Extract the (x, y) coordinate from the center of the cell holding the provided text.  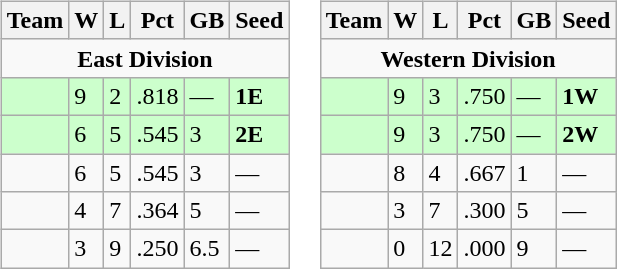
1 (534, 173)
2 (118, 96)
Western Division (468, 58)
2W (586, 134)
12 (440, 249)
.364 (158, 211)
1E (260, 96)
.000 (484, 249)
.818 (158, 96)
6.5 (207, 249)
.300 (484, 211)
East Division (145, 58)
.250 (158, 249)
1W (586, 96)
0 (406, 249)
2E (260, 134)
.667 (484, 173)
8 (406, 173)
